Detect which cell encompasses the target text, then output its (x, y) center coordinate. 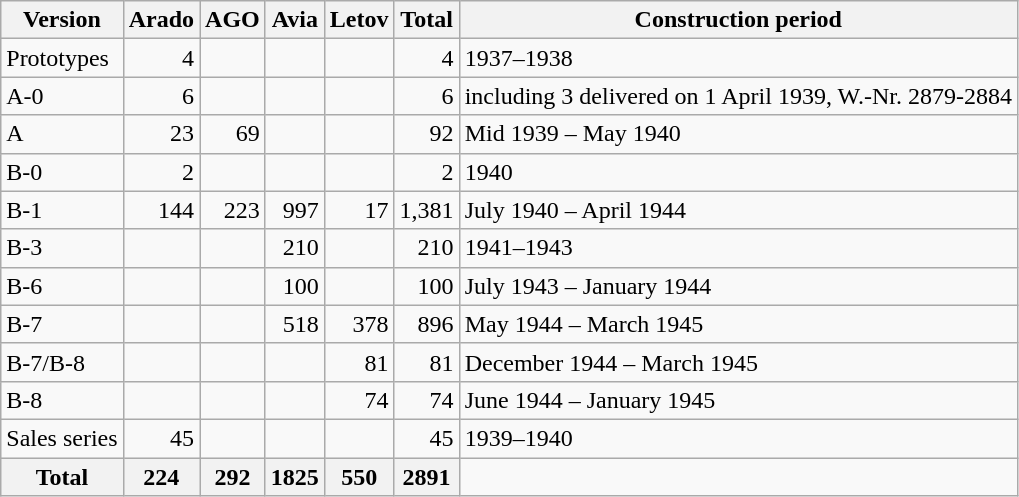
1,381 (426, 210)
1939–1940 (738, 438)
292 (233, 477)
Avia (294, 20)
B-0 (62, 172)
July 1943 – January 1944 (738, 286)
Version (62, 20)
A-0 (62, 96)
69 (233, 134)
92 (426, 134)
June 1944 – January 1945 (738, 400)
550 (359, 477)
2891 (426, 477)
518 (294, 324)
1937–1938 (738, 58)
23 (161, 134)
AGO (233, 20)
A (62, 134)
B-7 (62, 324)
1825 (294, 477)
Mid 1939 – May 1940 (738, 134)
997 (294, 210)
Letov (359, 20)
Construction period (738, 20)
Sales series (62, 438)
224 (161, 477)
May 1944 – March 1945 (738, 324)
17 (359, 210)
Prototypes (62, 58)
1941–1943 (738, 248)
B-8 (62, 400)
December 1944 – March 1945 (738, 362)
1940 (738, 172)
Arado (161, 20)
B-7/B-8 (62, 362)
223 (233, 210)
B-1 (62, 210)
378 (359, 324)
B-3 (62, 248)
July 1940 – April 1944 (738, 210)
B-6 (62, 286)
896 (426, 324)
144 (161, 210)
including 3 delivered on 1 April 1939, W.-Nr. 2879-2884 (738, 96)
